Extract the [x, y] coordinate from the center of the cell holding the provided text.  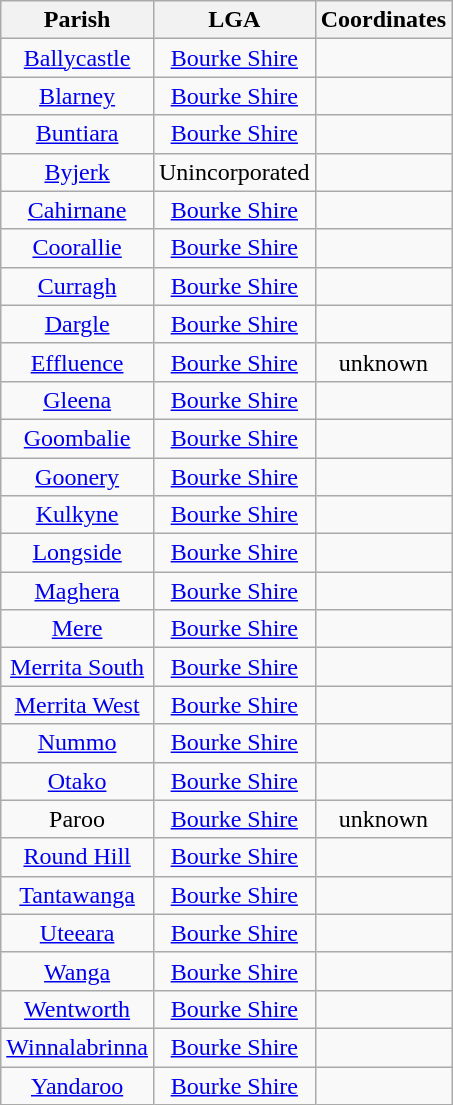
Winnalabrinna [78, 1047]
Effluence [78, 362]
Paroo [78, 819]
Merrita West [78, 705]
Otako [78, 781]
Coorallie [78, 248]
Merrita South [78, 667]
Longside [78, 553]
Goonery [78, 477]
Parish [78, 20]
Buntiara [78, 134]
Blarney [78, 96]
Maghera [78, 591]
Yandaroo [78, 1085]
LGA [234, 20]
Kulkyne [78, 515]
Wanga [78, 971]
Gleena [78, 400]
Goombalie [78, 438]
Ballycastle [78, 58]
Curragh [78, 286]
Tantawanga [78, 895]
Round Hill [78, 857]
Mere [78, 629]
Cahirnane [78, 210]
Byjerk [78, 172]
Wentworth [78, 1009]
Nummo [78, 743]
Dargle [78, 324]
Uteeara [78, 933]
Coordinates [383, 20]
Unincorporated [234, 172]
